Scan for the cell matching the given text and deliver its [x, y] coordinate at center. 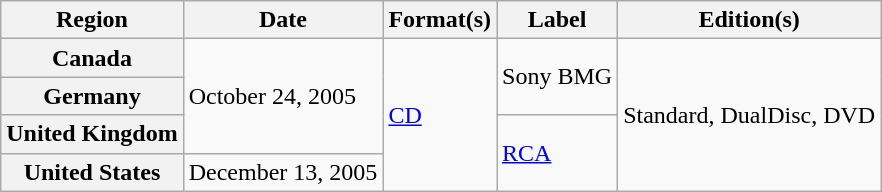
Date [283, 20]
United States [92, 172]
RCA [558, 153]
Format(s) [440, 20]
United Kingdom [92, 134]
December 13, 2005 [283, 172]
Edition(s) [750, 20]
Label [558, 20]
Canada [92, 58]
October 24, 2005 [283, 96]
Standard, DualDisc, DVD [750, 115]
Sony BMG [558, 77]
CD [440, 115]
Germany [92, 96]
Region [92, 20]
